For the text-containing cell, return its midpoint in [x, y] coordinate format. 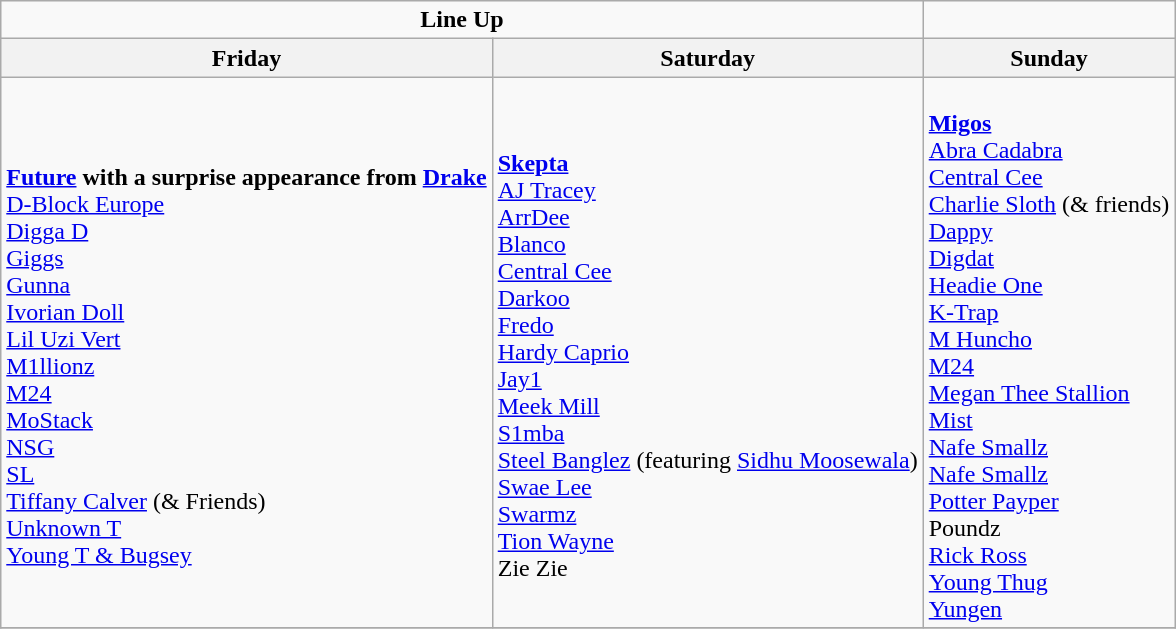
Sunday [1049, 58]
Friday [246, 58]
Line Up [462, 20]
Saturday [708, 58]
